Identify which cell holds the provided text, then report its (X, Y) central coordinate. 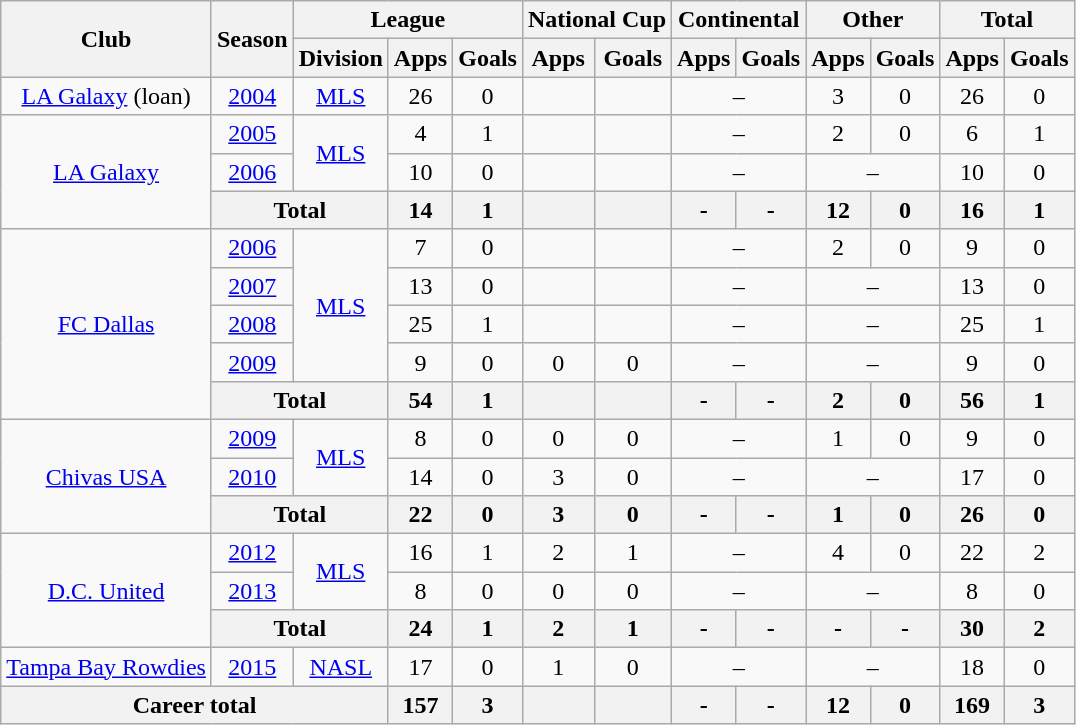
Chivas USA (106, 476)
2007 (252, 286)
Club (106, 39)
157 (420, 705)
169 (972, 705)
6 (972, 134)
18 (972, 667)
LA Galaxy (106, 172)
2013 (252, 591)
7 (420, 248)
2005 (252, 134)
2012 (252, 553)
Tampa Bay Rowdies (106, 667)
30 (972, 629)
56 (972, 400)
Other (873, 20)
League (408, 20)
FC Dallas (106, 324)
D.C. United (106, 591)
54 (420, 400)
LA Galaxy (loan) (106, 96)
Division (340, 58)
24 (420, 629)
Continental (739, 20)
National Cup (596, 20)
NASL (340, 667)
2008 (252, 324)
2004 (252, 96)
Career total (195, 705)
2010 (252, 477)
Season (252, 39)
2015 (252, 667)
